Determine the (x, y) coordinate at the center of the cell enclosing the given text.  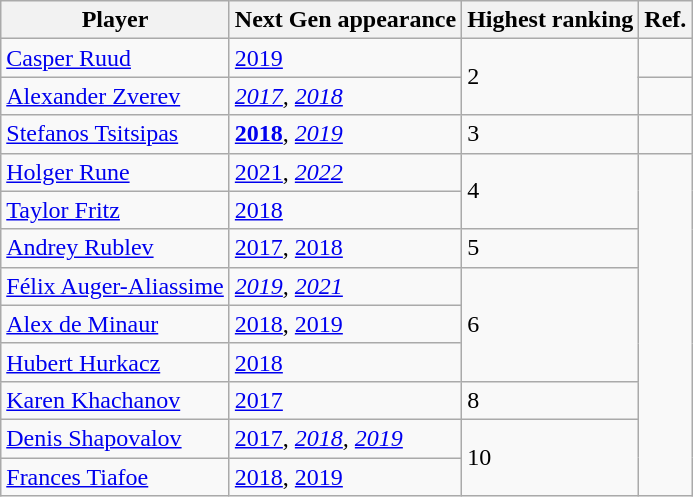
Hubert Hurkacz (116, 362)
Taylor Fritz (116, 210)
4 (550, 191)
Casper Ruud (116, 58)
3 (550, 134)
Karen Khachanov (116, 400)
Alexander Zverev (116, 96)
Andrey Rublev (116, 248)
2019 (345, 58)
Player (116, 20)
2021, 2022 (345, 172)
2 (550, 77)
Highest ranking (550, 20)
Frances Tiafoe (116, 477)
Denis Shapovalov (116, 438)
Stefanos Tsitsipas (116, 134)
Next Gen appearance (345, 20)
Alex de Minaur (116, 324)
2017, 2018, 2019 (345, 438)
Ref. (666, 20)
Holger Rune (116, 172)
2019, 2021 (345, 286)
5 (550, 248)
2017 (345, 400)
10 (550, 457)
8 (550, 400)
Félix Auger-Aliassime (116, 286)
6 (550, 324)
